From the cell containing the given text, extract its center point as (X, Y) coordinate. 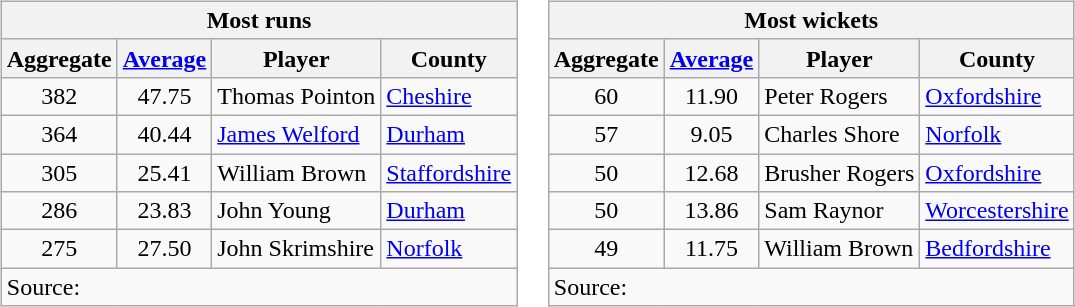
11.75 (712, 249)
James Welford (296, 134)
364 (59, 134)
275 (59, 249)
Sam Raynor (840, 211)
Bedfordshire (997, 249)
382 (59, 96)
49 (606, 249)
305 (59, 173)
57 (606, 134)
John Skrimshire (296, 249)
23.83 (164, 211)
47.75 (164, 96)
Worcestershire (997, 211)
11.90 (712, 96)
Thomas Pointon (296, 96)
Peter Rogers (840, 96)
John Young (296, 211)
Brusher Rogers (840, 173)
Most wickets (811, 20)
Cheshire (449, 96)
12.68 (712, 173)
Charles Shore (840, 134)
60 (606, 96)
27.50 (164, 249)
286 (59, 211)
9.05 (712, 134)
13.86 (712, 211)
Staffordshire (449, 173)
Most runs (259, 20)
25.41 (164, 173)
40.44 (164, 134)
